For the text-containing cell, return its midpoint in (x, y) coordinate format. 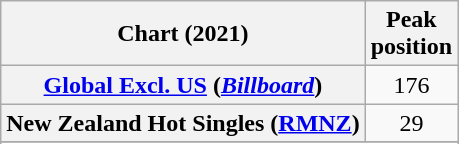
Chart (2021) (183, 34)
29 (411, 123)
New Zealand Hot Singles (RMNZ) (183, 123)
176 (411, 85)
Peakposition (411, 34)
Global Excl. US (Billboard) (183, 85)
